Extract the [X, Y] coordinate from the center of the cell holding the provided text.  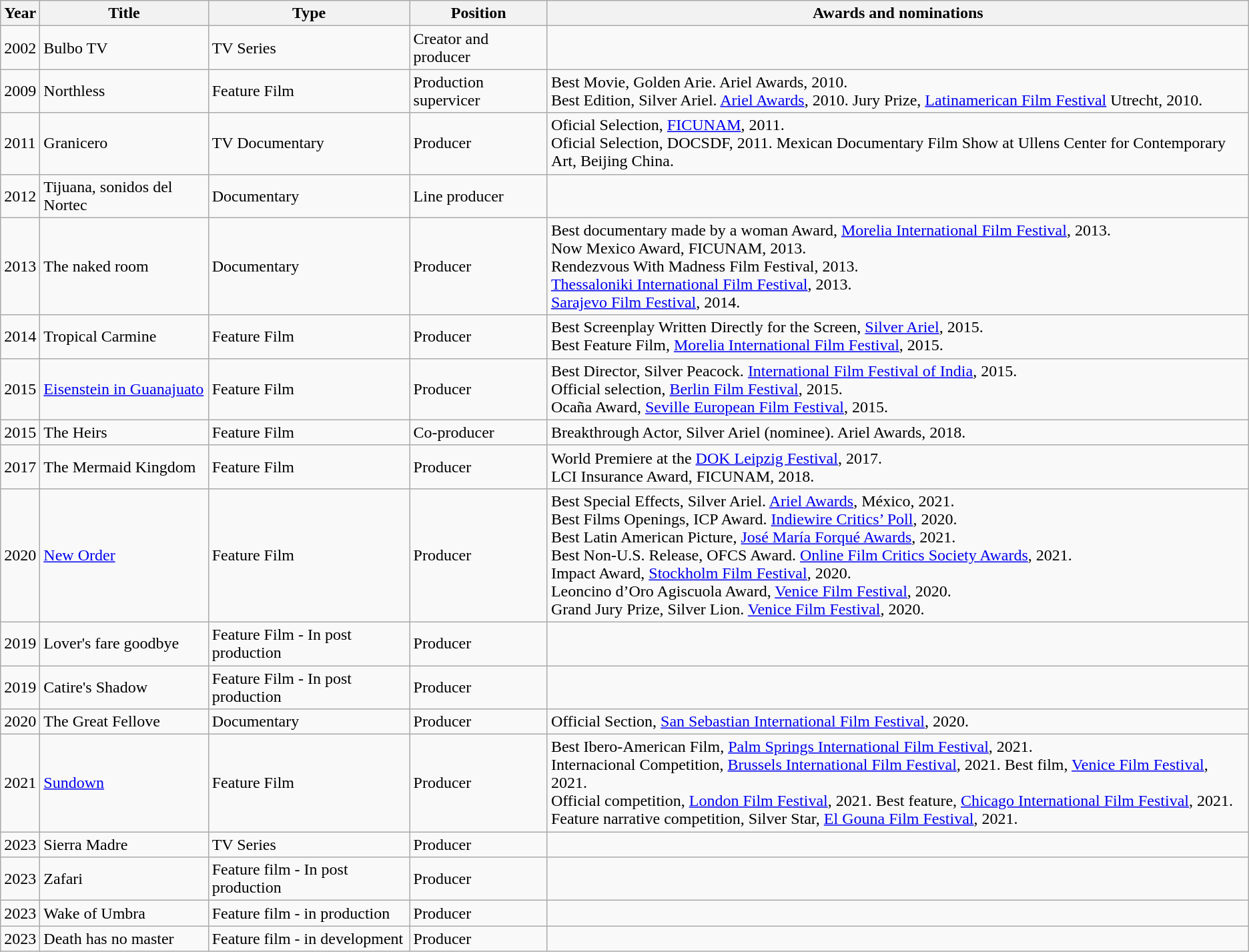
Feature film - In post production [309, 879]
Zafari [124, 879]
Awards and nominations [898, 13]
Line producer [478, 196]
2011 [20, 143]
Catire's Shadow [124, 687]
Official Section, San Sebastian International Film Festival, 2020. [898, 722]
Lover's fare goodbye [124, 643]
The Mermaid Kingdom [124, 467]
Tijuana, sonidos del Nortec [124, 196]
2012 [20, 196]
Feature film - in production [309, 913]
Sierra Madre [124, 845]
The Great Fellove [124, 722]
2014 [20, 336]
World Premiere at the DOK Leipzig Festival, 2017.LCI Insurance Award, FICUNAM, 2018. [898, 467]
Year [20, 13]
2002 [20, 48]
2009 [20, 91]
Position [478, 13]
Production supervicer [478, 91]
Eisenstein in Guanajuato [124, 389]
Title [124, 13]
Breakthrough Actor, Silver Ariel (nominee). Ariel Awards, 2018. [898, 432]
Type [309, 13]
Creator and producer [478, 48]
Bulbo TV [124, 48]
Sundown [124, 783]
Tropical Carmine [124, 336]
TV Documentary [309, 143]
Best Movie, Golden Arie. Ariel Awards, 2010.Best Edition, Silver Ariel. Ariel Awards, 2010. Jury Prize, Latinamerican Film Festival Utrecht, 2010. [898, 91]
Feature film - in development [309, 939]
Wake of Umbra [124, 913]
Oficial Selection, FICUNAM, 2011.Oficial Selection, DOCSDF, 2011. Mexican Documentary Film Show at Ullens Center for Contemporary Art, Beijing China. [898, 143]
Best Screenplay Written Directly for the Screen, Silver Ariel, 2015.Best Feature Film, Morelia International Film Festival, 2015. [898, 336]
2021 [20, 783]
Northless [124, 91]
Granicero [124, 143]
New Order [124, 555]
The naked room [124, 266]
Co-producer [478, 432]
2013 [20, 266]
Death has no master [124, 939]
2017 [20, 467]
The Heirs [124, 432]
